From the cell containing the given text, extract its center point as [X, Y] coordinate. 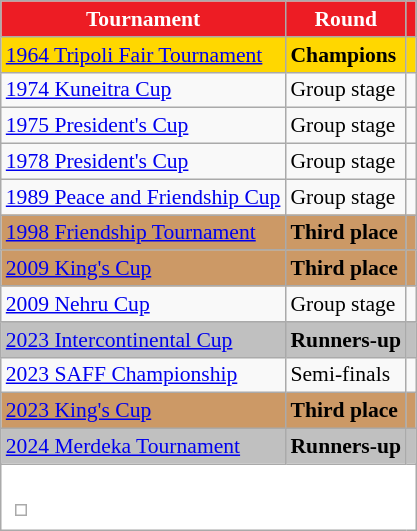
1964 Tripoli Fair Tournament [144, 55]
1974 Kuneitra Cup [144, 90]
Champions [345, 55]
Semi-finals [345, 375]
Tournament [144, 19]
1989 Peace and Friendship Cup [144, 197]
2023 King's Cup [144, 411]
2009 Nehru Cup [144, 304]
2023 SAFF Championship [144, 375]
1975 President's Cup [144, 126]
1978 President's Cup [144, 162]
1998 Friendship Tournament [144, 233]
Round [345, 19]
2023 Intercontinental Cup [144, 340]
2009 King's Cup [144, 269]
2024 Merdeka Tournament [144, 447]
